Scan for the cell matching the given text and deliver its (X, Y) coordinate at center. 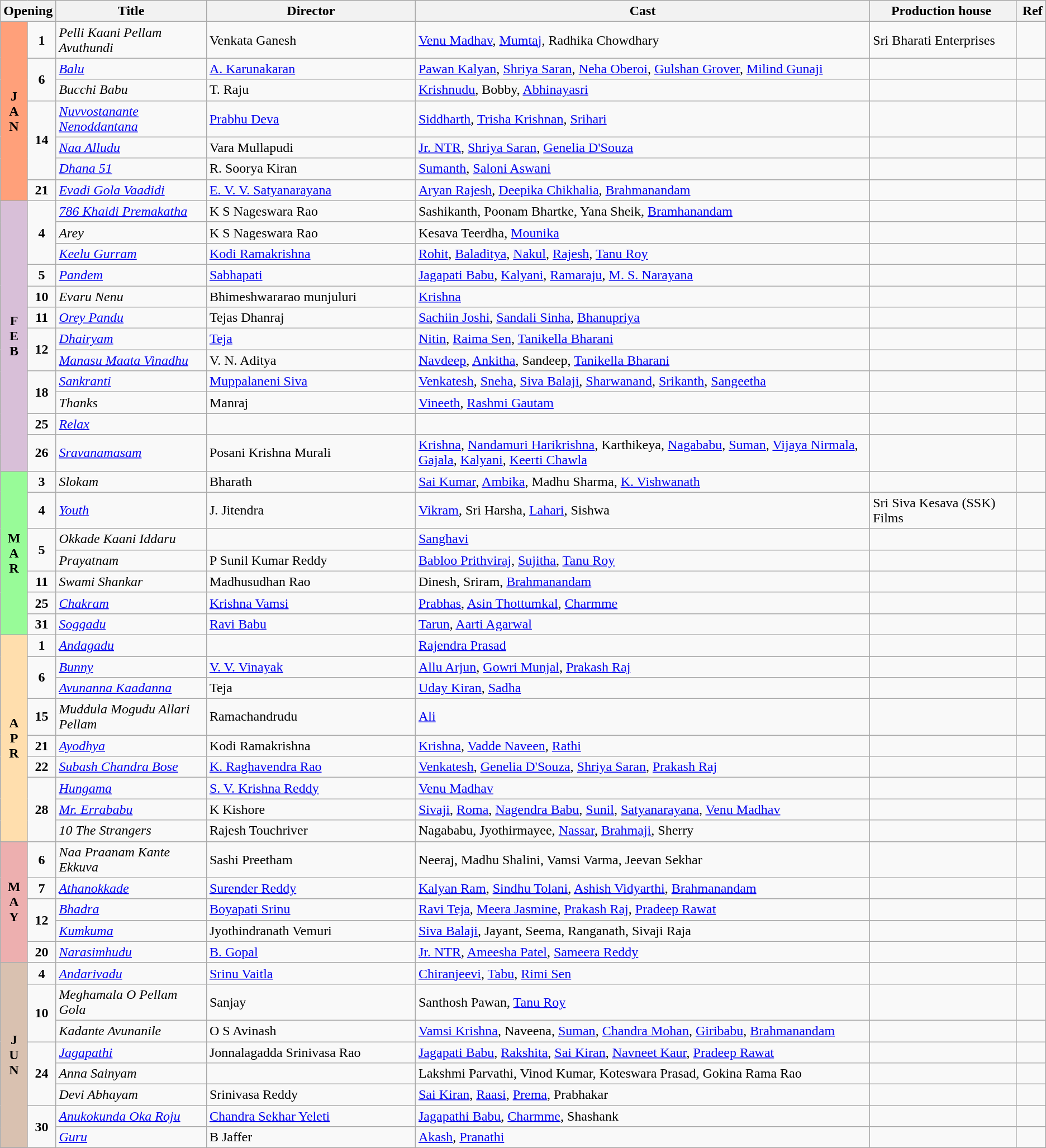
26 (41, 452)
Sai Kumar, Ambika, Madhu Sharma, K. Vishwanath (643, 482)
Boyapati Srinu (311, 909)
Ravi Babu (311, 624)
Soggadu (131, 624)
Santhosh Pawan, Tanu Roy (643, 1002)
V. N. Aditya (311, 360)
Kesava Teerdha, Mounika (643, 232)
Krishna, Nandamuri Harikrishna, Karthikeya, Nagababu, Suman, Vijaya Nirmala, Gajala, Kalyani, Keerti Chawla (643, 452)
Sanjay (311, 1002)
Ravi Teja, Meera Jasmine, Prakash Raj, Pradeep Rawat (643, 909)
JAN (15, 111)
Aryan Rajesh, Deepika Chikhalia, Brahmanandam (643, 190)
22 (41, 767)
Devi Abhayam (131, 1095)
Sravanamasam (131, 452)
Sashikanth, Poonam Bhartke, Yana Sheik, Bramhanandam (643, 211)
Vara Mullapudi (311, 147)
Bucchi Babu (131, 90)
15 (41, 717)
Guru (131, 1137)
Pandem (131, 275)
Pelli Kaani Pellam Avuthundi (131, 40)
FEB (15, 336)
Chiranjeevi, Tabu, Rimi Sen (643, 973)
Prabhu Deva (311, 118)
E. V. V. Satyanarayana (311, 190)
APR (15, 738)
Uday Kiran, Sadha (643, 688)
Dhana 51 (131, 169)
20 (41, 952)
Vamsi Krishna, Naveena, Suman, Chandra Mohan, Giribabu, Brahmanandam (643, 1031)
Sri Bharati Enterprises (943, 40)
Krishna (643, 297)
Sachiin Joshi, Sandali Sinha, Bhanupriya (643, 318)
Navdeep, Ankitha, Sandeep, Tanikella Bharani (643, 360)
Babloo Prithviraj, Sujitha, Tanu Roy (643, 560)
Sri Siva Kesava (SSK) Films (943, 511)
Kumkuma (131, 931)
Sankranti (131, 382)
Vikram, Sri Harsha, Lahari, Sishwa (643, 511)
Pawan Kalyan, Shriya Saran, Neha Oberoi, Gulshan Grover, Milind Gunaji (643, 69)
JUN (15, 1055)
Sanghavi (643, 539)
Nuvvostanante Nenoddantana (131, 118)
Ali (643, 717)
Production house (943, 11)
K. Raghavendra Rao (311, 767)
Relax (131, 424)
Dhairyam (131, 339)
Neeraj, Madhu Shalini, Vamsi Varma, Jeevan Sekhar (643, 859)
Slokam (131, 482)
T. Raju (311, 90)
Rajendra Prasad (643, 645)
Madhusudhan Rao (311, 582)
30 (41, 1127)
Siva Balaji, Jayant, Seema, Ranganath, Sivaji Raja (643, 931)
Ref (1030, 11)
Orey Pandu (131, 318)
Evaru Nenu (131, 297)
Thanks (131, 403)
Lakshmi Parvathi, Vinod Kumar, Koteswara Prasad, Gokina Rama Rao (643, 1074)
P Sunil Kumar Reddy (311, 560)
Andarivadu (131, 973)
MAR (15, 553)
Okkade Kaani Iddaru (131, 539)
Jagapathi Babu, Charmme, Shashank (643, 1116)
Venkatesh, Genelia D'Souza, Shriya Saran, Prakash Raj (643, 767)
Title (131, 11)
Sabhapati (311, 275)
14 (41, 140)
3 (41, 482)
Rohit, Baladitya, Nakul, Rajesh, Tanu Roy (643, 254)
K Kishore (311, 809)
B Jaffer (311, 1137)
Arey (131, 232)
A. Karunakaran (311, 69)
Krishna Vamsi (311, 603)
Andagadu (131, 645)
Bhadra (131, 909)
Athanokkade (131, 888)
S. V. Krishna Reddy (311, 788)
Kalyan Ram, Sindhu Tolani, Ashish Vidyarthi, Brahmanandam (643, 888)
Avunanna Kaadanna (131, 688)
24 (41, 1073)
Jagapati Babu, Kalyani, Ramaraju, M. S. Narayana (643, 275)
10 The Strangers (131, 831)
Rajesh Touchriver (311, 831)
J. Jitendra (311, 511)
Ramachandrudu (311, 717)
Keelu Gurram (131, 254)
Jr. NTR, Shriya Saran, Genelia D'Souza (643, 147)
Balu (131, 69)
Chakram (131, 603)
Venu Madhav (643, 788)
Surender Reddy (311, 888)
Srinu Vaitla (311, 973)
Naa Praanam Kante Ekkuva (131, 859)
Venkata Ganesh (311, 40)
Kadante Avunanile (131, 1031)
Youth (131, 511)
Manraj (311, 403)
Sai Kiran, Raasi, Prema, Prabhakar (643, 1095)
Chandra Sekhar Yeleti (311, 1116)
7 (41, 888)
V. V. Vinayak (311, 666)
B. Gopal (311, 952)
Prabhas, Asin Thottumkal, Charmme (643, 603)
Hungama (131, 788)
Bunny (131, 666)
Allu Arjun, Gowri Munjal, Prakash Raj (643, 666)
Sashi Preetham (311, 859)
Venkatesh, Sneha, Siva Balaji, Sharwanand, Srikanth, Sangeetha (643, 382)
Vineeth, Rashmi Gautam (643, 403)
Muppalaneni Siva (311, 382)
Siddharth, Trisha Krishnan, Srihari (643, 118)
786 Khaidi Premakatha (131, 211)
Swami Shankar (131, 582)
Ayodhya (131, 746)
Cast (643, 11)
Anukokunda Oka Roju (131, 1116)
Anna Sainyam (131, 1074)
Muddula Mogudu Allari Pellam (131, 717)
Manasu Maata Vinadhu (131, 360)
Jyothindranath Vemuri (311, 931)
O S Avinash (311, 1031)
Dinesh, Sriram, Brahmanandam (643, 582)
Naa Alludu (131, 147)
Nitin, Raima Sen, Tanikella Bharani (643, 339)
Venu Madhav, Mumtaj, Radhika Chowdhary (643, 40)
Jagapathi (131, 1052)
Jr. NTR, Ameesha Patel, Sameera Reddy (643, 952)
28 (41, 809)
Evadi Gola Vaadidi (131, 190)
Jonnalagadda Srinivasa Rao (311, 1052)
Bhimeshwararao munjuluri (311, 297)
MAY (15, 902)
Krishnudu, Bobby, Abhinayasri (643, 90)
Bharath (311, 482)
31 (41, 624)
Tejas Dhanraj (311, 318)
Tarun, Aarti Agarwal (643, 624)
Nagababu, Jyothirmayee, Nassar, Brahmaji, Sherry (643, 831)
Opening (28, 11)
R. Soorya Kiran (311, 169)
Subash Chandra Bose (131, 767)
Sumanth, Saloni Aswani (643, 169)
Mr. Errababu (131, 809)
Director (311, 11)
Akash, Pranathi (643, 1137)
Srinivasa Reddy (311, 1095)
Posani Krishna Murali (311, 452)
Prayatnam (131, 560)
Krishna, Vadde Naveen, Rathi (643, 746)
Narasimhudu (131, 952)
Sivaji, Roma, Nagendra Babu, Sunil, Satyanarayana, Venu Madhav (643, 809)
Meghamala O Pellam Gola (131, 1002)
Jagapati Babu, Rakshita, Sai Kiran, Navneet Kaur, Pradeep Rawat (643, 1052)
18 (41, 392)
